Detect which cell encompasses the target text, then output its [x, y] center coordinate. 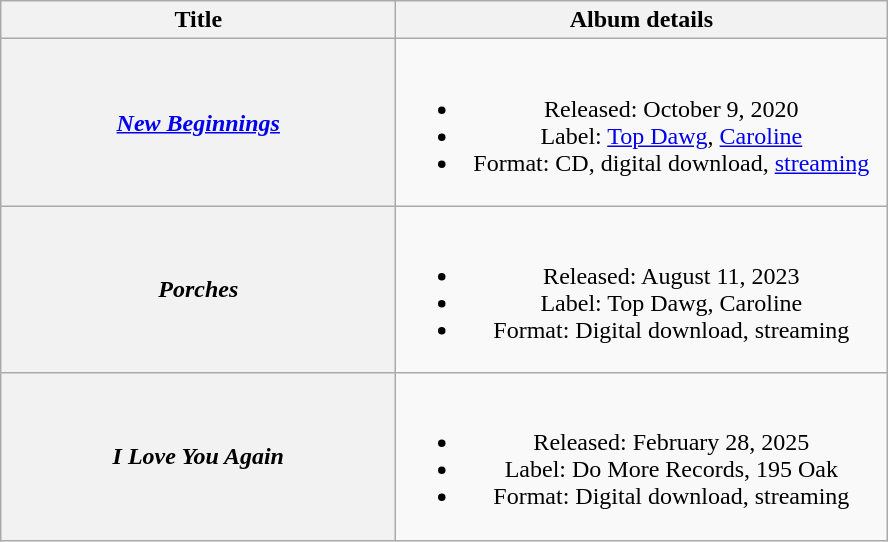
Title [198, 20]
Porches [198, 290]
Released: August 11, 2023Label: Top Dawg, CarolineFormat: Digital download, streaming [642, 290]
Released: October 9, 2020Label: Top Dawg, CarolineFormat: CD, digital download, streaming [642, 122]
Released: February 28, 2025Label: Do More Records, 195 OakFormat: Digital download, streaming [642, 456]
Album details [642, 20]
New Beginnings [198, 122]
I Love You Again [198, 456]
